Pinpoint the cell where the given text exists, returning its (x, y) midpoint coordinate. 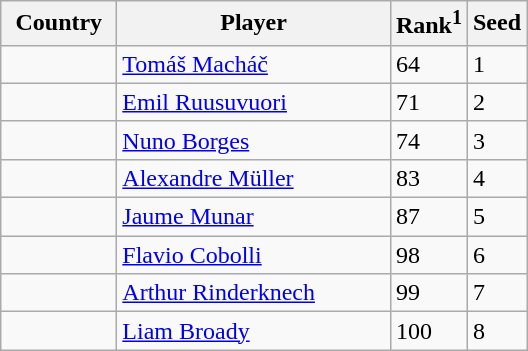
Rank1 (428, 24)
Seed (496, 24)
Liam Broady (254, 331)
Emil Ruusuvuori (254, 102)
83 (428, 178)
3 (496, 140)
Arthur Rinderknech (254, 293)
100 (428, 331)
98 (428, 255)
8 (496, 331)
Nuno Borges (254, 140)
Flavio Cobolli (254, 255)
5 (496, 217)
Jaume Munar (254, 217)
Alexandre Müller (254, 178)
6 (496, 255)
Player (254, 24)
99 (428, 293)
87 (428, 217)
7 (496, 293)
71 (428, 102)
64 (428, 64)
2 (496, 102)
Tomáš Macháč (254, 64)
4 (496, 178)
1 (496, 64)
Country (59, 24)
74 (428, 140)
